For the text-containing cell, return its midpoint in [x, y] coordinate format. 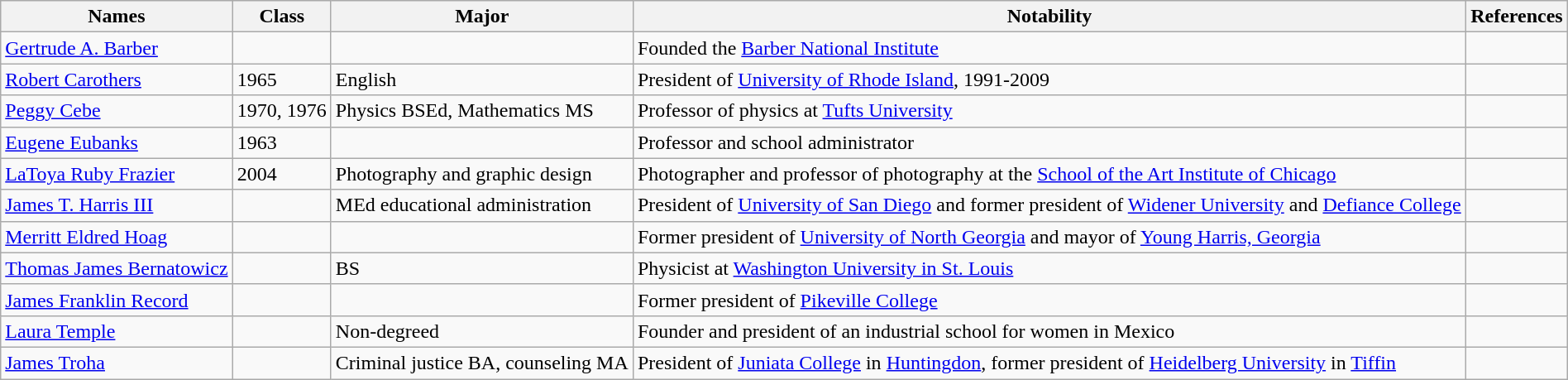
Major [481, 17]
Eugene Eubanks [117, 142]
1970, 1976 [281, 111]
1965 [281, 79]
Former president of University of North Georgia and mayor of Young Harris, Georgia [1049, 237]
Robert Carothers [117, 79]
President of University of Rhode Island, 1991-2009 [1049, 79]
English [481, 79]
Peggy Cebe [117, 111]
Gertrude A. Barber [117, 48]
Criminal justice BA, counseling MA [481, 363]
Names [117, 17]
Physics BSEd, Mathematics MS [481, 111]
Founded the Barber National Institute [1049, 48]
Class [281, 17]
LaToya Ruby Frazier [117, 174]
James Troha [117, 363]
President of Juniata College in Huntingdon, former president of Heidelberg University in Tiffin [1049, 363]
1963 [281, 142]
James T. Harris III [117, 205]
Photographer and professor of photography at the School of the Art Institute of Chicago [1049, 174]
Former president of Pikeville College [1049, 300]
Non-degreed [481, 331]
Notability [1049, 17]
Photography and graphic design [481, 174]
BS [481, 268]
James Franklin Record [117, 300]
Merritt Eldred Hoag [117, 237]
Founder and president of an industrial school for women in Mexico [1049, 331]
Physicist at Washington University in St. Louis [1049, 268]
MEd educational administration [481, 205]
Professor of physics at Tufts University [1049, 111]
Professor and school administrator [1049, 142]
Laura Temple [117, 331]
References [1517, 17]
Thomas James Bernatowicz [117, 268]
President of University of San Diego and former president of Widener University and Defiance College [1049, 205]
2004 [281, 174]
